Capture the cell that displays the provided text and extract its [X, Y] central coordinate. 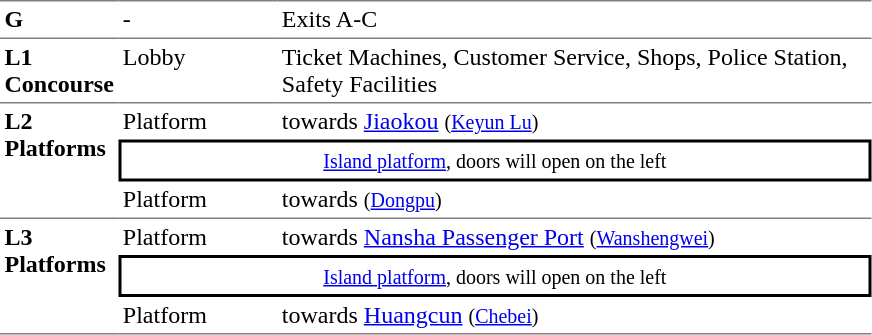
Ticket Machines, Customer Service, Shops, Police Station, Safety Facilities [574, 71]
G [59, 19]
towards Jiaokou (Keyun Lu) [574, 122]
towards (Dongpu) [574, 201]
towards Huangcun (Chebei) [574, 316]
- [198, 19]
towards Nansha Passenger Port (Wanshengwei) [574, 237]
Lobby [198, 71]
Exits A-C [574, 19]
L2Platforms [59, 162]
L1Concourse [59, 71]
L3Platforms [59, 277]
